For the text-containing cell, return its midpoint in [X, Y] coordinate format. 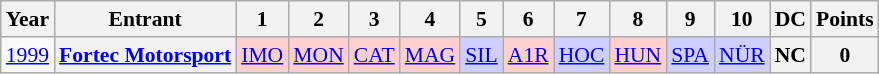
IMO [262, 55]
5 [482, 19]
SPA [690, 55]
4 [430, 19]
NC [790, 55]
DC [790, 19]
MON [318, 55]
1 [262, 19]
A1R [528, 55]
8 [638, 19]
10 [742, 19]
6 [528, 19]
Fortec Motorsport [145, 55]
HOC [582, 55]
Points [845, 19]
9 [690, 19]
NÜR [742, 55]
HUN [638, 55]
CAT [374, 55]
0 [845, 55]
2 [318, 19]
SIL [482, 55]
7 [582, 19]
3 [374, 19]
1999 [28, 55]
Entrant [145, 19]
Year [28, 19]
MAG [430, 55]
